Determine the (x, y) coordinate at the center of the cell enclosing the given text.  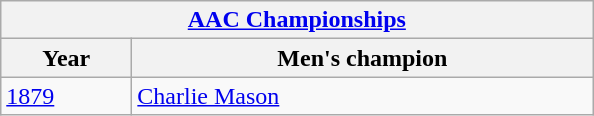
Year (66, 58)
Men's champion (362, 58)
Charlie Mason (362, 96)
AAC Championships (297, 20)
1879 (66, 96)
